Return (X, Y) of the center of cell containing provided text 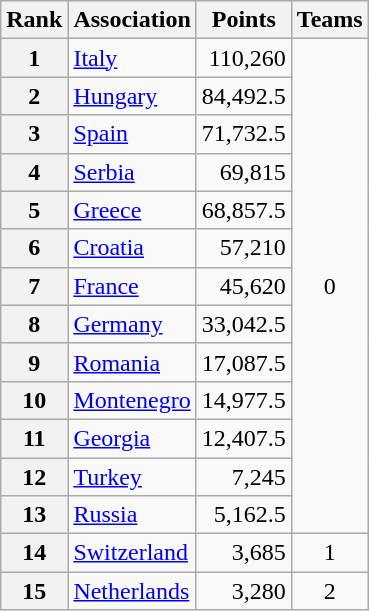
Georgia (132, 438)
France (132, 286)
7,245 (244, 477)
17,087.5 (244, 362)
Serbia (132, 172)
Association (132, 20)
Germany (132, 324)
13 (34, 515)
Croatia (132, 248)
8 (34, 324)
11 (34, 438)
9 (34, 362)
7 (34, 286)
Spain (132, 134)
Russia (132, 515)
57,210 (244, 248)
10 (34, 400)
33,042.5 (244, 324)
14 (34, 553)
5 (34, 210)
Teams (330, 20)
110,260 (244, 58)
12 (34, 477)
3,280 (244, 591)
Switzerland (132, 553)
Points (244, 20)
Italy (132, 58)
Romania (132, 362)
14,977.5 (244, 400)
0 (330, 286)
Greece (132, 210)
12,407.5 (244, 438)
71,732.5 (244, 134)
3 (34, 134)
4 (34, 172)
84,492.5 (244, 96)
68,857.5 (244, 210)
Netherlands (132, 591)
Montenegro (132, 400)
6 (34, 248)
15 (34, 591)
69,815 (244, 172)
5,162.5 (244, 515)
3,685 (244, 553)
45,620 (244, 286)
Turkey (132, 477)
Hungary (132, 96)
Rank (34, 20)
